Detect which cell encompasses the target text, then output its [x, y] center coordinate. 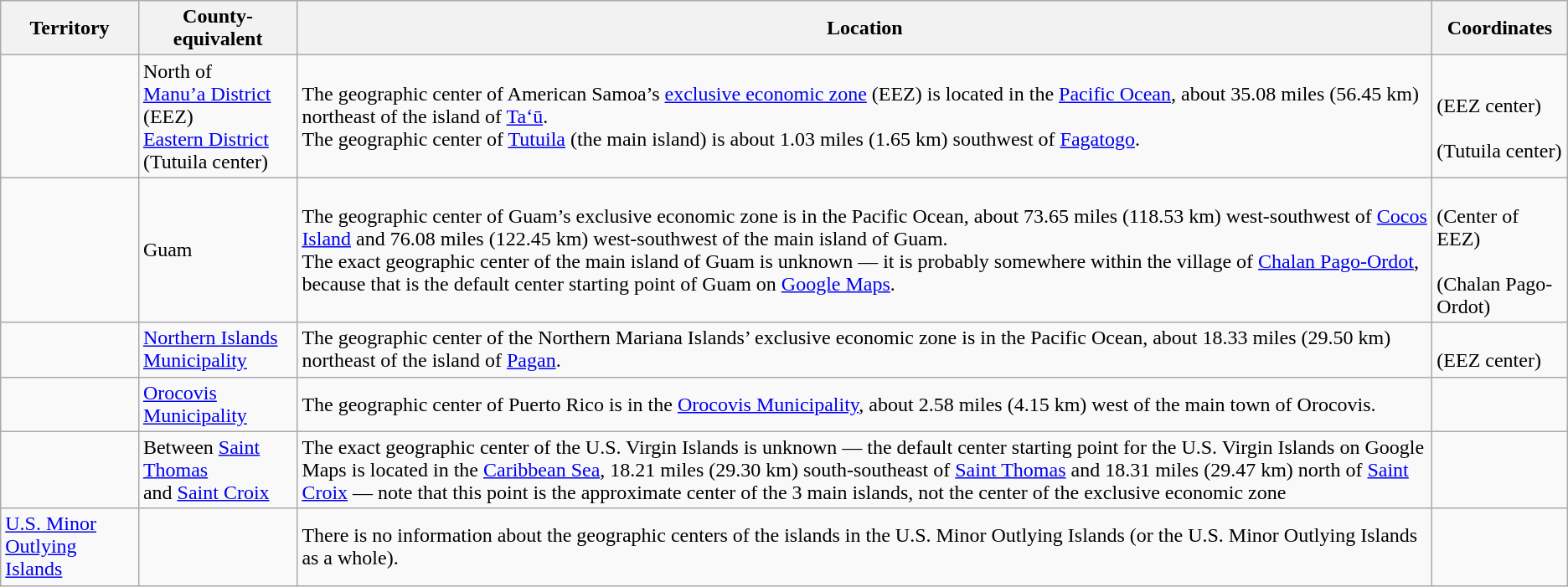
Territory [70, 28]
(EEZ center) (Tutuila center) [1499, 116]
The geographic center of Puerto Rico is in the Orocovis Municipality, about 2.58 miles (4.15 km) west of the main town of Orocovis. [864, 404]
Coordinates [1499, 28]
Orocovis Municipality [218, 404]
Northern Islands Municipality [218, 350]
Guam [218, 250]
(EEZ center) [1499, 350]
Between Saint Thomasand Saint Croix [218, 470]
County-equivalent [218, 28]
Location [864, 28]
(Center of EEZ) (Chalan Pago-Ordot) [1499, 250]
U.S. Minor Outlying Islands [70, 547]
North of Manu’a District (EEZ)Eastern District (Tutuila center) [218, 116]
